Detect which cell encompasses the target text, then output its [x, y] center coordinate. 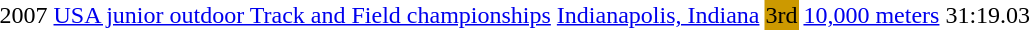
USA junior outdoor Track and Field championships [302, 15]
10,000 meters [872, 15]
3rd [782, 15]
Indianapolis, Indiana [658, 15]
